Extract the (x, y) coordinate from the center of the cell holding the provided text.  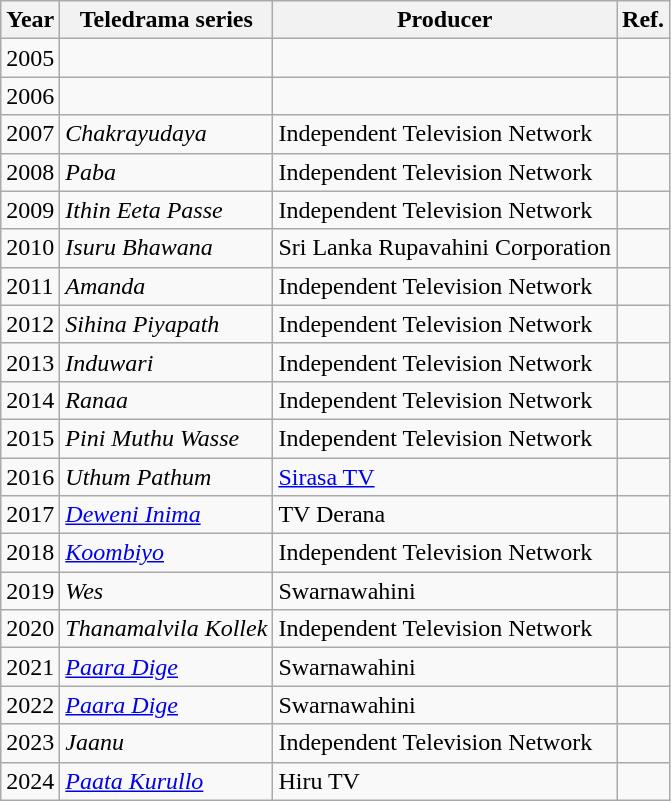
2013 (30, 362)
Amanda (166, 286)
Wes (166, 591)
Ithin Eeta Passe (166, 210)
Jaanu (166, 743)
2020 (30, 629)
Paba (166, 172)
Ranaa (166, 400)
2005 (30, 58)
Koombiyo (166, 553)
Isuru Bhawana (166, 248)
Deweni Inima (166, 515)
2021 (30, 667)
Uthum Pathum (166, 477)
2010 (30, 248)
2022 (30, 705)
2023 (30, 743)
Chakrayudaya (166, 134)
2016 (30, 477)
2006 (30, 96)
Sri Lanka Rupavahini Corporation (445, 248)
2008 (30, 172)
2017 (30, 515)
Paata Kurullo (166, 781)
Sihina Piyapath (166, 324)
Producer (445, 20)
2019 (30, 591)
2012 (30, 324)
Hiru TV (445, 781)
Ref. (644, 20)
2015 (30, 438)
2014 (30, 400)
Sirasa TV (445, 477)
Teledrama series (166, 20)
2018 (30, 553)
TV Derana (445, 515)
2007 (30, 134)
Pini Muthu Wasse (166, 438)
Year (30, 20)
Induwari (166, 362)
2011 (30, 286)
2024 (30, 781)
2009 (30, 210)
Thanamalvila Kollek (166, 629)
